For the text-containing cell, return its midpoint in [x, y] coordinate format. 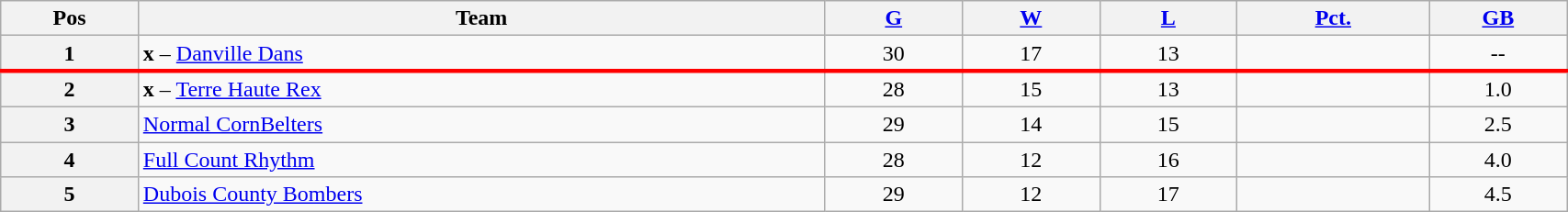
16 [1168, 159]
L [1168, 18]
GB [1498, 18]
Team [481, 18]
x – Danville Dans [481, 53]
W [1032, 18]
Pos [70, 18]
4 [70, 159]
Pct. [1334, 18]
2 [70, 89]
1.0 [1498, 89]
4.0 [1498, 159]
3 [70, 124]
-- [1498, 53]
30 [894, 53]
14 [1032, 124]
Full Count Rhythm [481, 159]
Normal CornBelters [481, 124]
5 [70, 195]
x – Terre Haute Rex [481, 89]
G [894, 18]
4.5 [1498, 195]
Dubois County Bombers [481, 195]
2.5 [1498, 124]
1 [70, 53]
